Provide the (X, Y) coordinate of the cell's center where the given text is located.  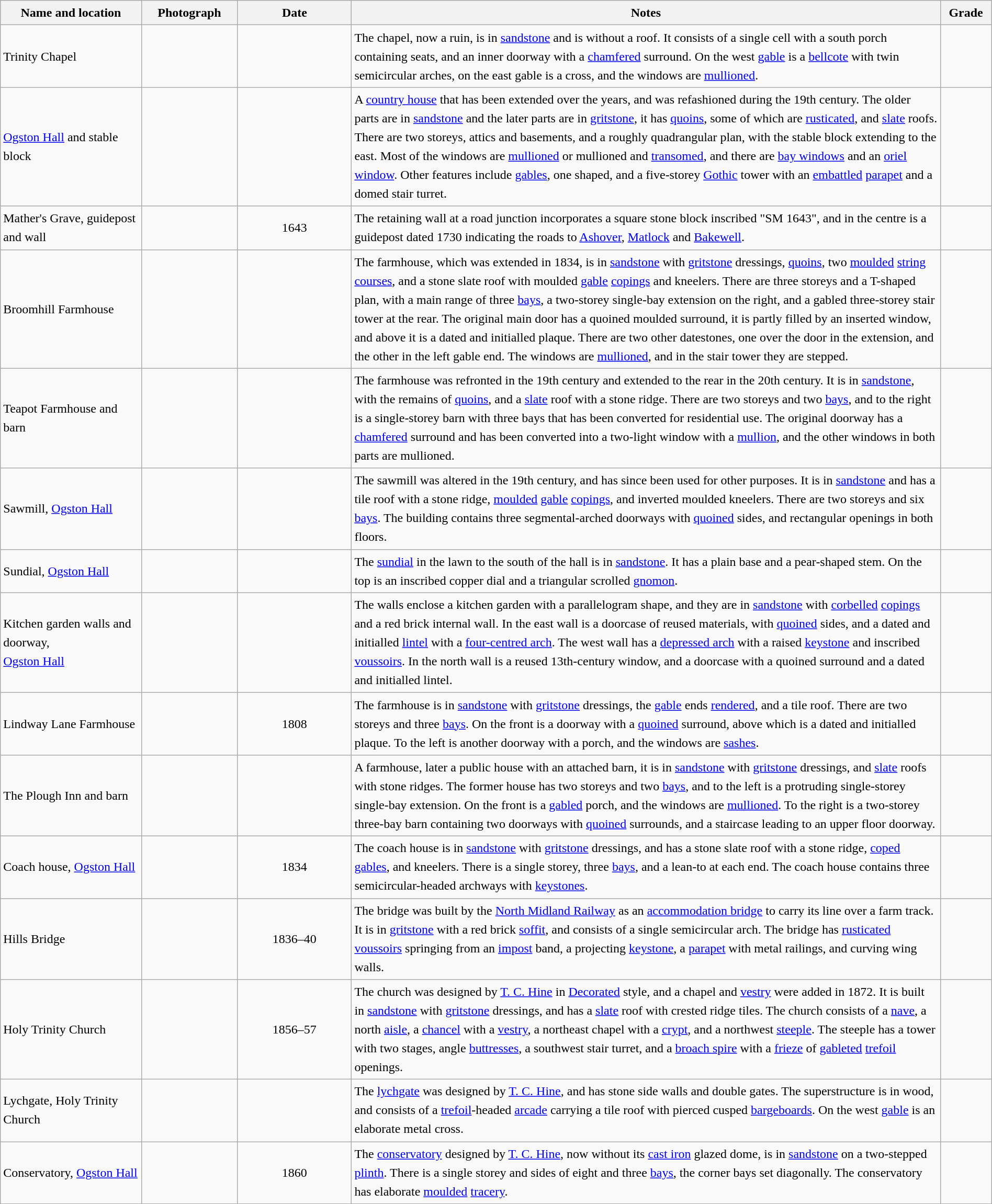
1643 (295, 228)
1856–57 (295, 1029)
Photograph (189, 13)
The Plough Inn and barn (71, 795)
Date (295, 13)
Coach house, Ogston Hall (71, 867)
Holy Trinity Church (71, 1029)
Notes (646, 13)
Teapot Farmhouse and barn (71, 418)
Mather's Grave, guidepost and wall (71, 228)
Conservatory, Ogston Hall (71, 1173)
1836–40 (295, 939)
Ogston Hall and stable block (71, 146)
Hills Bridge (71, 939)
Broomhill Farmhouse (71, 309)
1808 (295, 724)
Sawmill, Ogston Hall (71, 508)
1860 (295, 1173)
1834 (295, 867)
Trinity Chapel (71, 56)
Kitchen garden walls and doorway,Ogston Hall (71, 642)
Lindway Lane Farmhouse (71, 724)
Grade (966, 13)
Sundial, Ogston Hall (71, 571)
Name and location (71, 13)
Lychgate, Holy Trinity Church (71, 1111)
